From the cell containing the given text, extract its center point as (X, Y) coordinate. 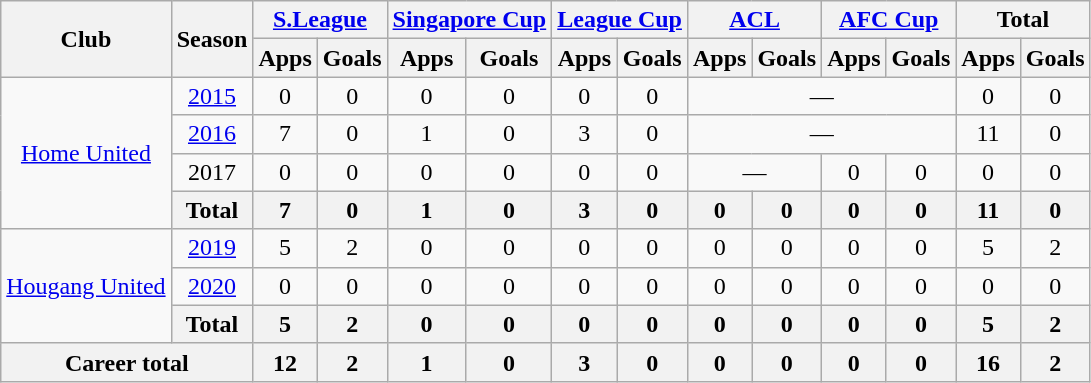
12 (285, 362)
Season (212, 39)
League Cup (620, 20)
Singapore Cup (470, 20)
S.League (320, 20)
AFC Cup (889, 20)
Career total (127, 362)
16 (988, 362)
2017 (212, 172)
2020 (212, 286)
Home United (86, 153)
2019 (212, 248)
Club (86, 39)
2016 (212, 134)
2015 (212, 96)
Hougang United (86, 286)
ACL (754, 20)
